Pinpoint the cell where the given text exists, returning its (X, Y) midpoint coordinate. 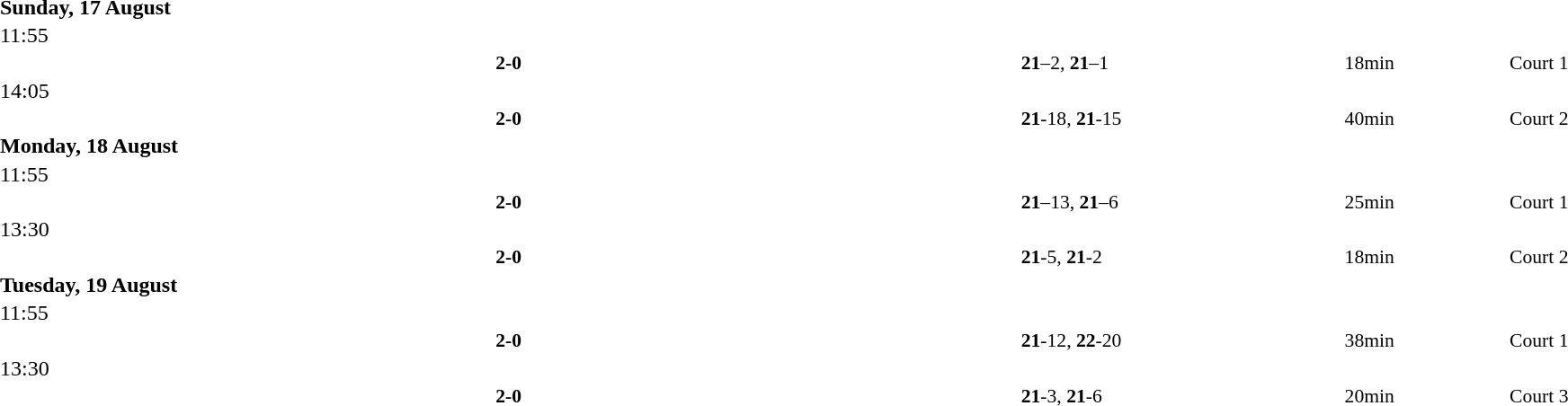
40min (1425, 119)
21-5, 21-2 (1180, 257)
21-18, 21-15 (1180, 119)
21–2, 21–1 (1180, 63)
21-12, 22-20 (1180, 340)
25min (1425, 201)
38min (1425, 340)
21–13, 21–6 (1180, 201)
